Detect which cell encompasses the target text, then output its [X, Y] center coordinate. 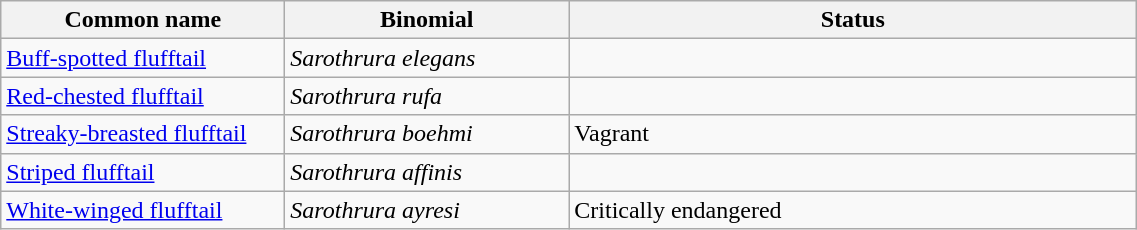
Common name [143, 20]
Sarothrura rufa [427, 96]
Binomial [427, 20]
White-winged flufftail [143, 210]
Streaky-breasted flufftail [143, 134]
Striped flufftail [143, 172]
Sarothrura boehmi [427, 134]
Sarothrura elegans [427, 58]
Buff-spotted flufftail [143, 58]
Vagrant [853, 134]
Critically endangered [853, 210]
Sarothrura affinis [427, 172]
Status [853, 20]
Sarothrura ayresi [427, 210]
Red-chested flufftail [143, 96]
